Locate the cell with the specified text and output its [x, y] center coordinate. 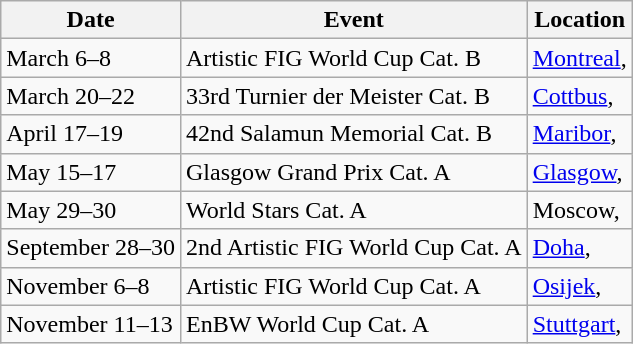
EnBW World Cup Cat. A [354, 324]
Cottbus, [580, 96]
2nd Artistic FIG World Cup Cat. A [354, 248]
September 28–30 [91, 248]
Osijek, [580, 286]
May 15–17 [91, 172]
Artistic FIG World Cup Cat. B [354, 58]
May 29–30 [91, 210]
World Stars Cat. A [354, 210]
42nd Salamun Memorial Cat. B [354, 134]
November 11–13 [91, 324]
Stuttgart, [580, 324]
Maribor, [580, 134]
Event [354, 20]
Date [91, 20]
Glasgow, [580, 172]
Glasgow Grand Prix Cat. A [354, 172]
March 6–8 [91, 58]
Moscow, [580, 210]
Montreal, [580, 58]
Doha, [580, 248]
33rd Turnier der Meister Cat. B [354, 96]
Location [580, 20]
November 6–8 [91, 286]
Artistic FIG World Cup Cat. A [354, 286]
March 20–22 [91, 96]
April 17–19 [91, 134]
